Identify which cell holds the provided text, then report its [x, y] central coordinate. 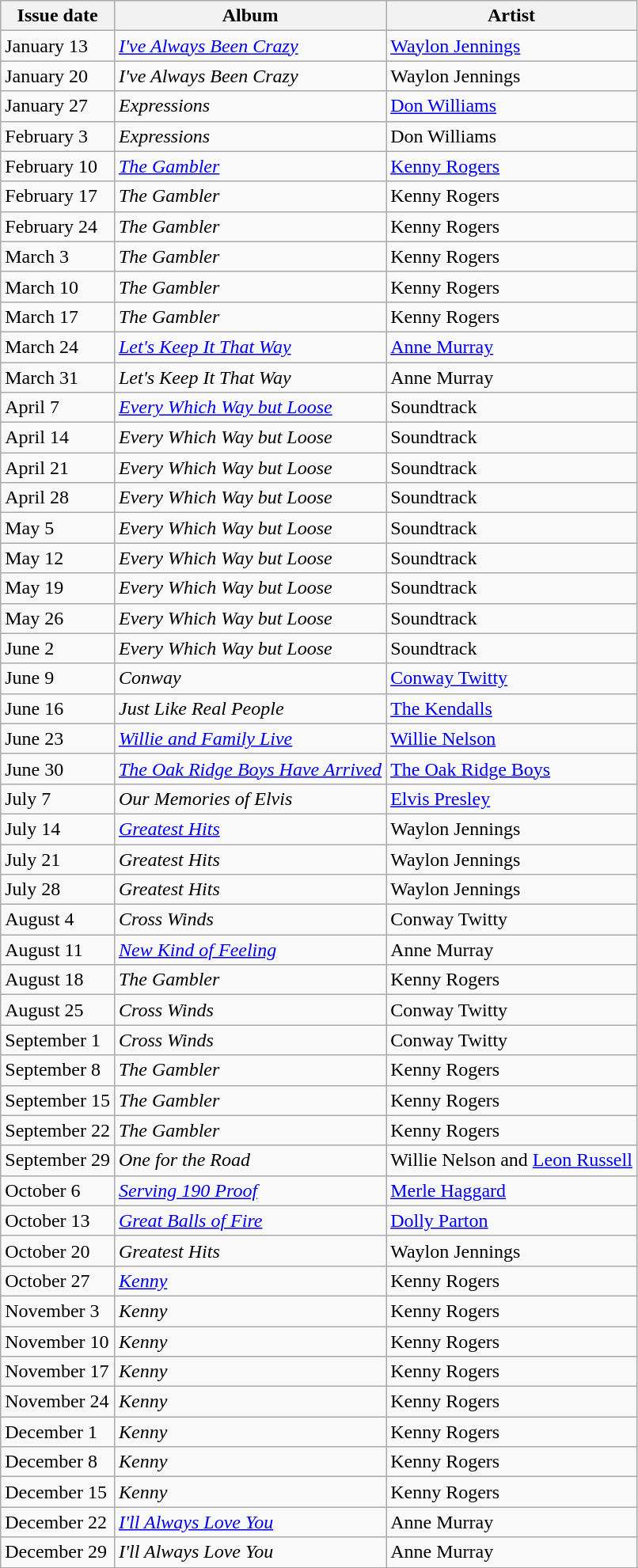
June 16 [58, 708]
August 11 [58, 950]
May 12 [58, 558]
July 28 [58, 890]
Willie and Family Live [250, 738]
October 27 [58, 1281]
February 3 [58, 136]
Merle Haggard [511, 1190]
September 1 [58, 1040]
June 9 [58, 678]
September 8 [58, 1070]
March 3 [58, 256]
October 20 [58, 1251]
The Oak Ridge Boys [511, 769]
August 25 [58, 1010]
November 24 [58, 1402]
Artist [511, 16]
February 10 [58, 166]
Album [250, 16]
April 21 [58, 468]
February 17 [58, 196]
Our Memories of Elvis [250, 799]
April 7 [58, 408]
August 4 [58, 920]
May 5 [58, 528]
December 8 [58, 1462]
July 21 [58, 859]
September 15 [58, 1100]
The Kendalls [511, 708]
Just Like Real People [250, 708]
October 6 [58, 1190]
January 27 [58, 106]
March 24 [58, 347]
July 7 [58, 799]
December 29 [58, 1552]
June 23 [58, 738]
Dolly Parton [511, 1221]
June 2 [58, 648]
February 24 [58, 226]
November 3 [58, 1311]
Willie Nelson [511, 738]
New Kind of Feeling [250, 950]
March 10 [58, 287]
May 26 [58, 618]
Elvis Presley [511, 799]
November 17 [58, 1372]
Great Balls of Fire [250, 1221]
December 15 [58, 1492]
September 29 [58, 1160]
April 14 [58, 438]
January 20 [58, 76]
May 19 [58, 588]
Willie Nelson and Leon Russell [511, 1160]
December 22 [58, 1522]
December 1 [58, 1432]
Issue date [58, 16]
January 13 [58, 46]
August 18 [58, 980]
Conway [250, 678]
One for the Road [250, 1160]
April 28 [58, 498]
Serving 190 Proof [250, 1190]
The Oak Ridge Boys Have Arrived [250, 769]
March 31 [58, 378]
March 17 [58, 317]
July 14 [58, 829]
November 10 [58, 1342]
September 22 [58, 1130]
June 30 [58, 769]
October 13 [58, 1221]
